Detect which cell encompasses the target text, then output its [X, Y] center coordinate. 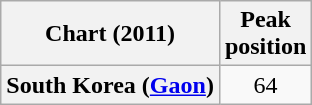
64 [265, 85]
Chart (2011) [110, 34]
South Korea (Gaon) [110, 85]
Peakposition [265, 34]
